Find where the given text appears and provide that cell's center as [X, Y] coordinate. 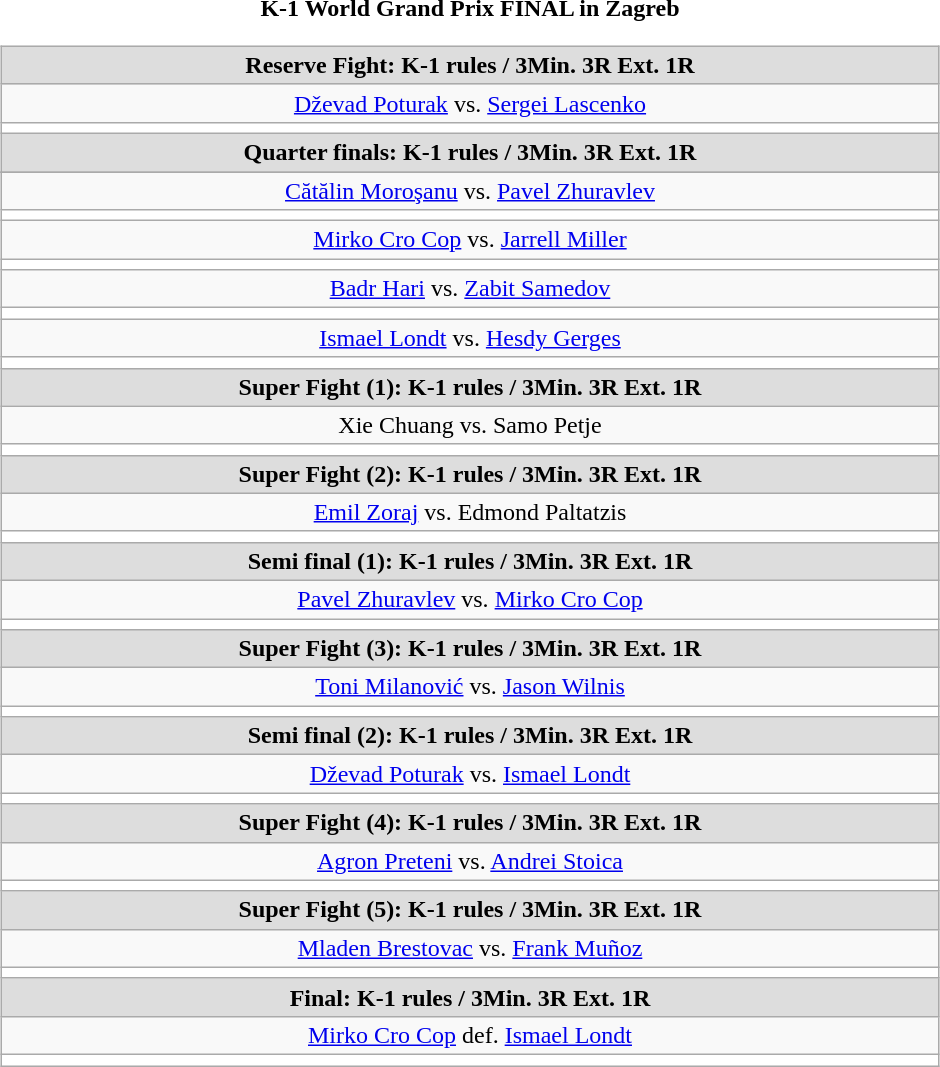
Super Fight (4): K-1 rules / 3Min. 3R Ext. 1R [470, 823]
Mirko Cro Cop def. Ismael Londt [470, 1035]
Super Fight (5): K-1 rules / 3Min. 3R Ext. 1R [470, 910]
Semi final (2): K-1 rules / 3Min. 3R Ext. 1R [470, 736]
Dževad Poturak vs. Ismael Londt [470, 774]
Semi final (1): K-1 rules / 3Min. 3R Ext. 1R [470, 561]
Super Fight (1): K-1 rules / 3Min. 3R Ext. 1R [470, 387]
Super Fight (2): K-1 rules / 3Min. 3R Ext. 1R [470, 474]
Quarter finals: K-1 rules / 3Min. 3R Ext. 1R [470, 152]
Mladen Brestovac vs. Frank Muñoz [470, 948]
Toni Milanović vs. Jason Wilnis [470, 687]
Pavel Zhuravlev vs. Mirko Cro Cop [470, 599]
Emil Zoraj vs. Edmond Paltatzis [470, 512]
Agron Preteni vs. Andrei Stoica [470, 861]
Dževad Poturak vs. Sergei Lascenko [470, 103]
Badr Hari vs. Zabit Samedov [470, 289]
Final: K-1 rules / 3Min. 3R Ext. 1R [470, 997]
Reserve Fight: K-1 rules / 3Min. 3R Ext. 1R [470, 65]
Xie Chuang vs. Samo Petje [470, 425]
Ismael Londt vs. Hesdy Gerges [470, 338]
Cătălin Moroşanu vs. Pavel Zhuravlev [470, 191]
Super Fight (3): K-1 rules / 3Min. 3R Ext. 1R [470, 649]
Mirko Cro Cop vs. Jarrell Miller [470, 240]
